Scan for the cell matching the given text and deliver its [X, Y] coordinate at center. 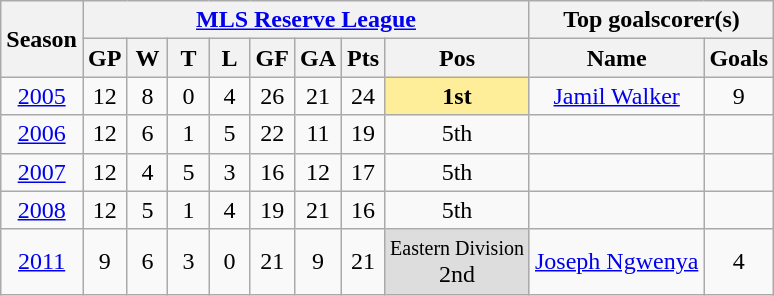
T [188, 58]
MLS Reserve League [306, 20]
Eastern Division2nd [458, 262]
2011 [42, 262]
2008 [42, 210]
Top goalscorer(s) [651, 20]
Goals [739, 58]
24 [364, 96]
Season [42, 39]
11 [318, 134]
2007 [42, 172]
GA [318, 58]
Pos [458, 58]
W [148, 58]
2005 [42, 96]
8 [148, 96]
Jamil Walker [616, 96]
2006 [42, 134]
22 [272, 134]
26 [272, 96]
Joseph Ngwenya [616, 262]
17 [364, 172]
1st [458, 96]
GP [104, 58]
L [230, 58]
Name [616, 58]
GF [272, 58]
Pts [364, 58]
